Capture the cell that displays the provided text and extract its (x, y) central coordinate. 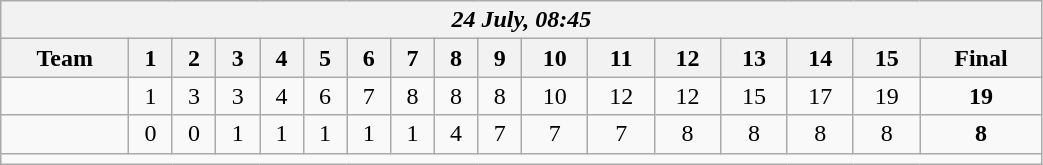
17 (820, 96)
11 (621, 58)
Team (65, 58)
Final (981, 58)
2 (194, 58)
13 (754, 58)
5 (325, 58)
14 (820, 58)
24 July, 08:45 (522, 20)
9 (500, 58)
